Scan for the cell matching the given text and deliver its (x, y) coordinate at center. 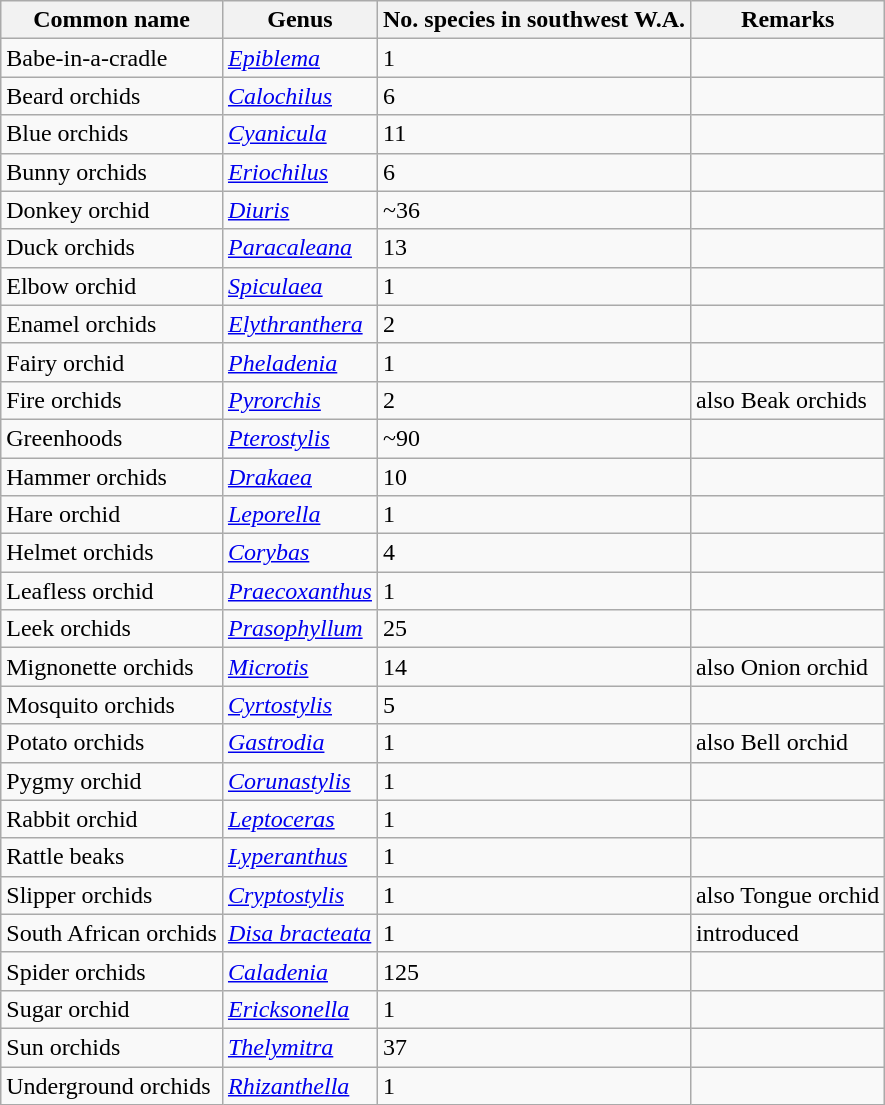
Pyrorchis (300, 400)
Prasophyllum (300, 629)
Rabbit orchid (112, 819)
Caladenia (300, 971)
Leek orchids (112, 629)
37 (534, 1047)
Pygmy orchid (112, 781)
Epiblema (300, 58)
Genus (300, 20)
Elbow orchid (112, 286)
Sun orchids (112, 1047)
also Tongue orchid (788, 895)
Praecoxanthus (300, 591)
Remarks (788, 20)
Slipper orchids (112, 895)
Fairy orchid (112, 362)
Sugar orchid (112, 1009)
~90 (534, 438)
Beard orchids (112, 96)
Rhizanthella (300, 1085)
Hammer orchids (112, 477)
Blue orchids (112, 134)
Drakaea (300, 477)
No. species in southwest W.A. (534, 20)
Pterostylis (300, 438)
14 (534, 667)
Cryptostylis (300, 895)
Cyanicula (300, 134)
Fire orchids (112, 400)
5 (534, 705)
Cyrtostylis (300, 705)
Enamel orchids (112, 324)
Hare orchid (112, 515)
Babe-in-a-cradle (112, 58)
Helmet orchids (112, 553)
~36 (534, 210)
4 (534, 553)
Paracaleana (300, 248)
Bunny orchids (112, 172)
13 (534, 248)
Thelymitra (300, 1047)
25 (534, 629)
Underground orchids (112, 1085)
Ericksonella (300, 1009)
125 (534, 971)
Rattle beaks (112, 857)
Greenhoods (112, 438)
also Onion orchid (788, 667)
Gastrodia (300, 743)
Microtis (300, 667)
11 (534, 134)
Spiculaea (300, 286)
Leafless orchid (112, 591)
Disa bracteata (300, 933)
Donkey orchid (112, 210)
Leptoceras (300, 819)
Calochilus (300, 96)
Lyperanthus (300, 857)
Corybas (300, 553)
Elythranthera (300, 324)
Eriochilus (300, 172)
introduced (788, 933)
Mignonette orchids (112, 667)
Pheladenia (300, 362)
Potato orchids (112, 743)
also Bell orchid (788, 743)
10 (534, 477)
Leporella (300, 515)
South African orchids (112, 933)
Corunastylis (300, 781)
Diuris (300, 210)
Mosquito orchids (112, 705)
also Beak orchids (788, 400)
Common name (112, 20)
Duck orchids (112, 248)
Spider orchids (112, 971)
